Provide the (x, y) coordinate of the cell's center where the given text is located.  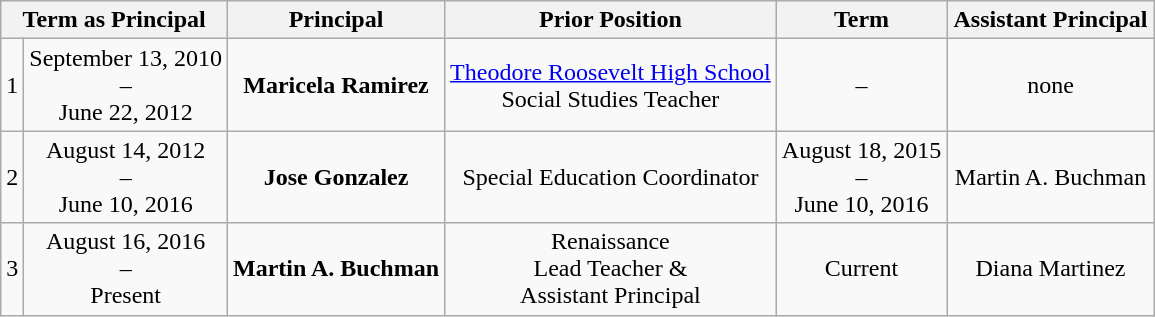
– (861, 85)
3 (12, 269)
Special Education Coordinator (611, 177)
Assistant Principal (1051, 20)
August 18, 2015–June 10, 2016 (861, 177)
Maricela Ramirez (336, 85)
Current (861, 269)
August 14, 2012–June 10, 2016 (126, 177)
Principal (336, 20)
August 16, 2016– Present (126, 269)
none (1051, 85)
2 (12, 177)
September 13, 2010–June 22, 2012 (126, 85)
Theodore Roosevelt High SchoolSocial Studies Teacher (611, 85)
Term as Principal (114, 20)
Jose Gonzalez (336, 177)
Renaissance Lead Teacher & Assistant Principal (611, 269)
Prior Position (611, 20)
Term (861, 20)
1 (12, 85)
Diana Martinez (1051, 269)
